Determine the [X, Y] coordinate at the center of the cell enclosing the given text.  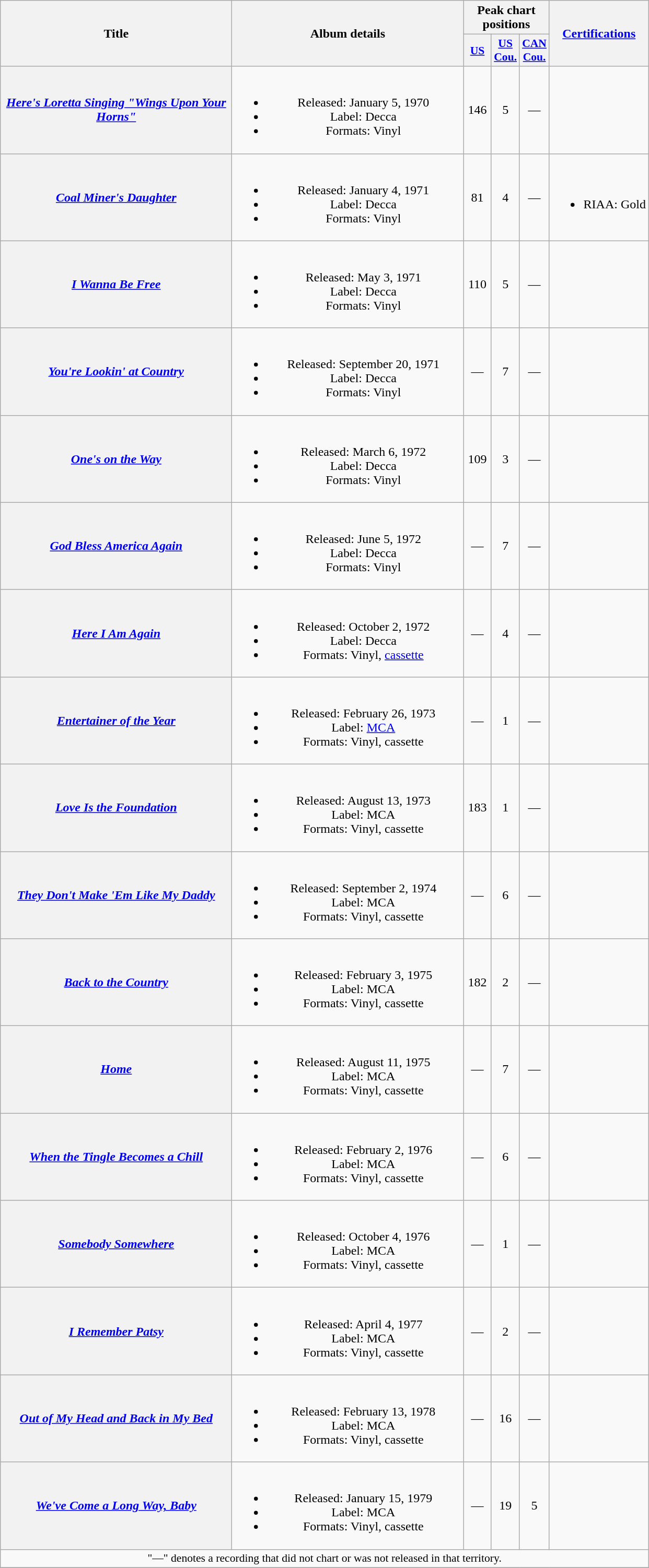
I Wanna Be Free [116, 284]
19 [505, 1506]
Love Is the Foundation [116, 807]
Released: February 13, 1978Label: MCAFormats: Vinyl, cassette [348, 1418]
Here's Loretta Singing "Wings Upon Your Horns" [116, 110]
One's on the Way [116, 458]
183 [478, 807]
Released: January 5, 1970Label: DeccaFormats: Vinyl [348, 110]
You're Lookin' at Country [116, 372]
Released: June 5, 1972Label: DeccaFormats: Vinyl [348, 546]
Released: May 3, 1971Label: DeccaFormats: Vinyl [348, 284]
Released: April 4, 1977Label: MCAFormats: Vinyl, cassette [348, 1331]
Released: January 15, 1979Label: MCAFormats: Vinyl, cassette [348, 1506]
Certifications [599, 33]
USCou. [505, 50]
109 [478, 458]
Peak chart positions [506, 18]
Coal Miner's Daughter [116, 197]
Title [116, 33]
3 [505, 458]
RIAA: Gold [599, 197]
Released: February 26, 1973Label: MCAFormats: Vinyl, cassette [348, 721]
When the Tingle Becomes a Chill [116, 1157]
Released: August 13, 1973Label: MCAFormats: Vinyl, cassette [348, 807]
They Don't Make 'Em Like My Daddy [116, 895]
182 [478, 983]
Back to the Country [116, 983]
Home [116, 1069]
Released: October 2, 1972Label: DeccaFormats: Vinyl, cassette [348, 633]
CANCou. [534, 50]
US [478, 50]
"—" denotes a recording that did not chart or was not released in that territory. [325, 1559]
81 [478, 197]
Out of My Head and Back in My Bed [116, 1418]
16 [505, 1418]
God Bless America Again [116, 546]
Released: February 3, 1975Label: MCAFormats: Vinyl, cassette [348, 983]
We've Come a Long Way, Baby [116, 1506]
I Remember Patsy [116, 1331]
Album details [348, 33]
146 [478, 110]
Released: January 4, 1971Label: DeccaFormats: Vinyl [348, 197]
Released: October 4, 1976Label: MCAFormats: Vinyl, cassette [348, 1244]
Released: March 6, 1972Label: DeccaFormats: Vinyl [348, 458]
Released: September 20, 1971Label: DeccaFormats: Vinyl [348, 372]
Entertainer of the Year [116, 721]
110 [478, 284]
Somebody Somewhere [116, 1244]
Released: August 11, 1975Label: MCAFormats: Vinyl, cassette [348, 1069]
Released: February 2, 1976Label: MCAFormats: Vinyl, cassette [348, 1157]
Released: September 2, 1974Label: MCAFormats: Vinyl, cassette [348, 895]
Here I Am Again [116, 633]
